Determine the (X, Y) coordinate at the center of the cell enclosing the given text.  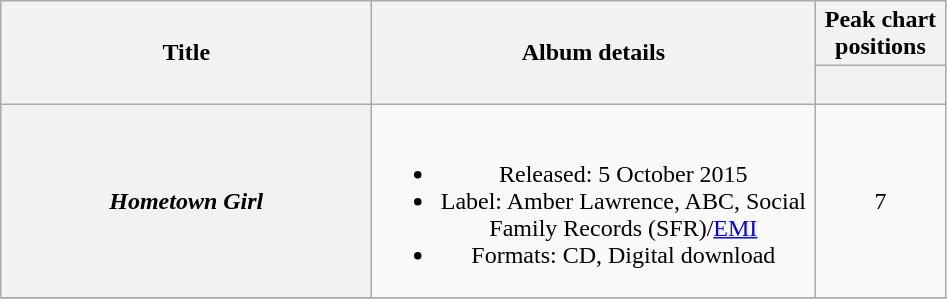
Peak chartpositions (880, 34)
Album details (594, 52)
Released: 5 October 2015Label: Amber Lawrence, ABC, Social Family Records (SFR)/EMI Formats: CD, Digital download (594, 201)
Hometown Girl (186, 201)
7 (880, 201)
Title (186, 52)
